Locate the cell with the specified text and output its (X, Y) center coordinate. 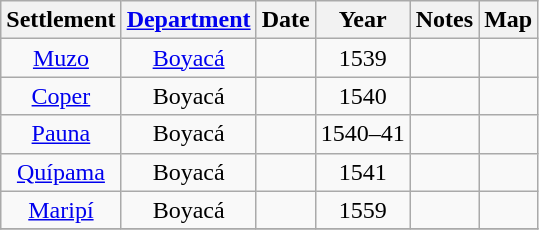
Pauna (61, 134)
Maripí (61, 210)
1541 (362, 172)
Muzo (61, 58)
1540–41 (362, 134)
Department (188, 20)
Quípama (61, 172)
1559 (362, 210)
1540 (362, 96)
Coper (61, 96)
1539 (362, 58)
Year (362, 20)
Settlement (61, 20)
Notes (444, 20)
Date (286, 20)
Map (508, 20)
